Search for the cell housing the specified text and yield its (x, y) center coordinate. 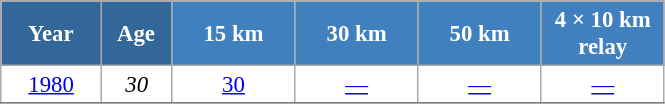
30 km (356, 34)
1980 (52, 85)
4 × 10 km relay (602, 34)
Year (52, 34)
Age (136, 34)
50 km (480, 34)
15 km (234, 34)
